Determine the (x, y) coordinate at the center of the cell enclosing the given text.  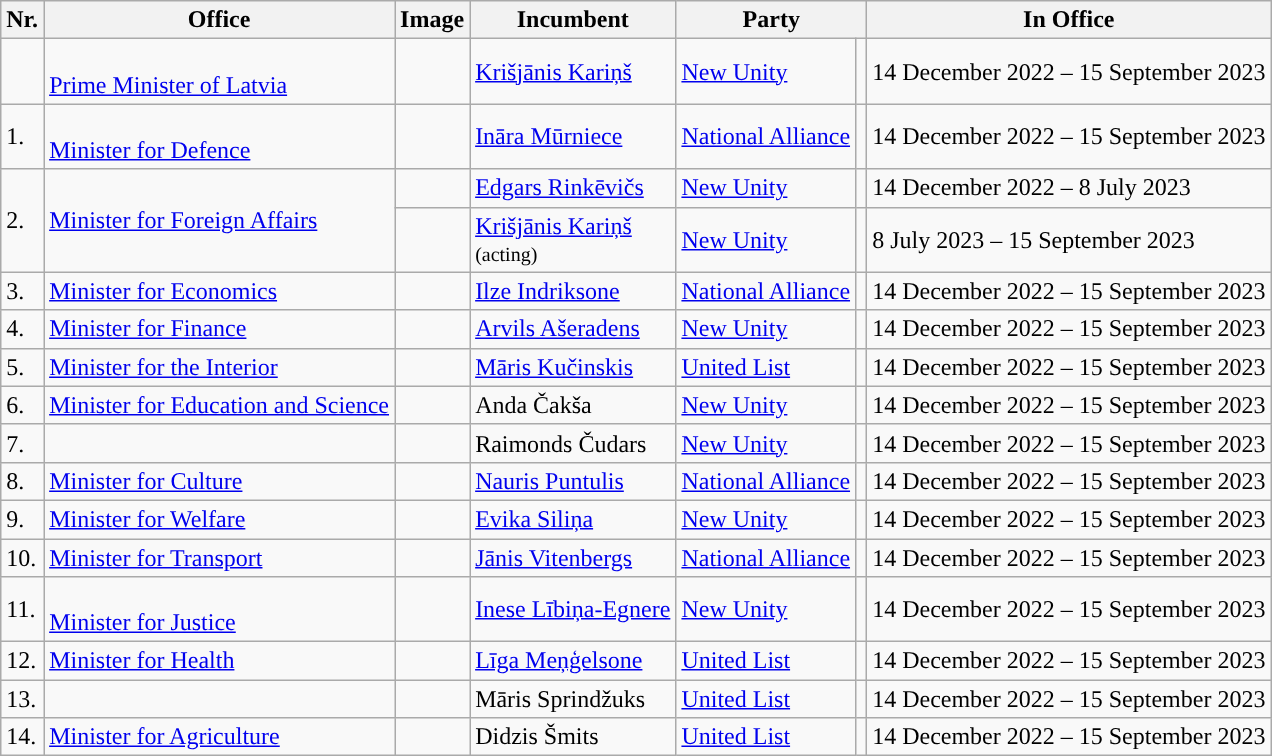
Minister for the Interior (220, 367)
Inese Lībiņa-Egnere (573, 610)
Māris Sprindžuks (573, 699)
Nr. (22, 20)
Nauris Puntulis (573, 481)
1. (22, 136)
Raimonds Čudars (573, 443)
Minister for Transport (220, 557)
3. (22, 291)
Minister for Culture (220, 481)
Minister for Education and Science (220, 405)
In Office (1069, 20)
Didzis Šmits (573, 737)
Jānis Vitenbergs (573, 557)
Party (772, 20)
Minister for Justice (220, 610)
Minister for Economics (220, 291)
Image (432, 20)
Krišjānis Kariņš(acting) (573, 240)
Anda Čakša (573, 405)
11. (22, 610)
Māris Kučinskis (573, 367)
9. (22, 519)
Arvils Ašeradens (573, 329)
Minister for Agriculture (220, 737)
14 December 2022 – 8 July 2023 (1069, 188)
12. (22, 661)
Ilze Indriksone (573, 291)
Minister for Foreign Affairs (220, 220)
Ināra Mūrniece (573, 136)
4. (22, 329)
Minister for Defence (220, 136)
Evika Siliņa (573, 519)
Office (220, 20)
6. (22, 405)
8 July 2023 – 15 September 2023 (1069, 240)
Līga Meņģelsone (573, 661)
Krišjānis Kariņš (573, 72)
5. (22, 367)
8. (22, 481)
Minister for Welfare (220, 519)
Minister for Health (220, 661)
7. (22, 443)
14. (22, 737)
2. (22, 220)
Edgars Rinkēvičs (573, 188)
Minister for Finance (220, 329)
Incumbent (573, 20)
Prime Minister of Latvia (220, 72)
10. (22, 557)
13. (22, 699)
